Return [x, y] of the center of cell containing provided text 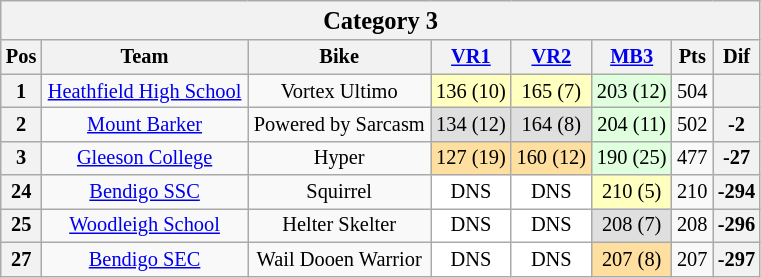
Heathfield High School [145, 91]
203 (12) [631, 91]
-2 [737, 124]
Gleeson College [145, 158]
127 (19) [471, 158]
Bike [340, 57]
207 (8) [631, 259]
208 (7) [631, 225]
Squirrel [340, 192]
136 (10) [471, 91]
Team [145, 57]
Mount Barker [145, 124]
24 [22, 192]
-27 [737, 158]
207 [692, 259]
Helter Skelter [340, 225]
Hyper [340, 158]
1 [22, 91]
Vortex Ultimo [340, 91]
-294 [737, 192]
208 [692, 225]
502 [692, 124]
-297 [737, 259]
Wail Dooen Warrior [340, 259]
134 (12) [471, 124]
Dif [737, 57]
VR2 [551, 57]
Category 3 [381, 20]
504 [692, 91]
27 [22, 259]
190 (25) [631, 158]
Bendigo SSC [145, 192]
2 [22, 124]
477 [692, 158]
165 (7) [551, 91]
210 [692, 192]
Pts [692, 57]
MB3 [631, 57]
210 (5) [631, 192]
VR1 [471, 57]
Woodleigh School [145, 225]
Powered by Sarcasm [340, 124]
164 (8) [551, 124]
3 [22, 158]
Pos [22, 57]
25 [22, 225]
204 (11) [631, 124]
-296 [737, 225]
Bendigo SEC [145, 259]
160 (12) [551, 158]
